Return [x, y] of the center of cell containing provided text 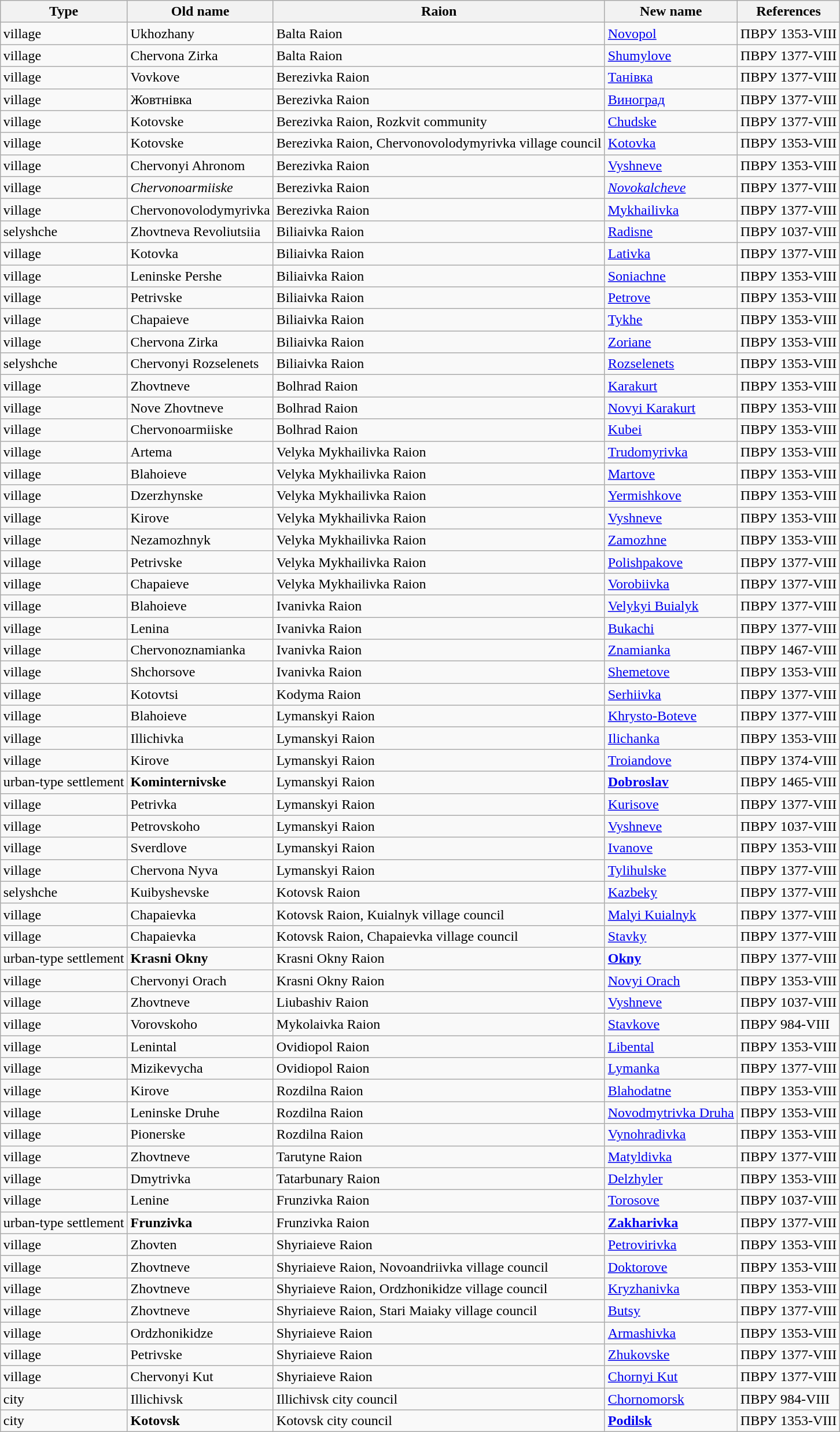
Butsy [671, 1310]
Petrovirivka [671, 1245]
Chornyi Kut [671, 1377]
Leninske Pershe [200, 276]
Libental [671, 1047]
Kotovsk Raion, Chapaievka village council [439, 936]
Znamianka [671, 650]
Shemetove [671, 672]
Novopol [671, 34]
Zhovtneva Revoliutsiia [200, 231]
Kotovsk Raion [439, 892]
Radisne [671, 231]
Tylihulske [671, 870]
Tykhe [671, 320]
Chervonoznamianka [200, 650]
Mykolaivka Raion [439, 1025]
Tatarbunary Raion [439, 1179]
Жовтнівка [200, 100]
Nezamozhnyk [200, 540]
References [788, 12]
Lymanka [671, 1069]
Dobroslav [671, 782]
Stavky [671, 936]
Kotovtsi [200, 694]
Mizikevycha [200, 1069]
Shyriaieve Raion, Ordzhonikidze village council [439, 1289]
Petrovskoho [200, 826]
Velykyi Buialyk [671, 606]
Raion [439, 12]
Trudomyrivka [671, 452]
Chervonyi Ahronom [200, 165]
Podilsk [671, 1421]
Chornomorsk [671, 1399]
Vorovskoho [200, 1025]
Lenine [200, 1201]
Ilichanka [671, 738]
Vorobiivka [671, 584]
Old name [200, 12]
Stavkove [671, 1025]
Illichivka [200, 738]
Lenintal [200, 1047]
Polishpakove [671, 562]
Khrysto-Boteve [671, 716]
ПВРУ 1374-VIII [788, 760]
Chervonyi Kut [200, 1377]
Nove Zhovtneve [200, 408]
Illichivsk city council [439, 1399]
Liubashiv Raion [439, 1003]
Delzhyler [671, 1179]
Rozselenets [671, 364]
Novokalcheve [671, 187]
Kuibyshevske [200, 892]
Yermishkove [671, 496]
New name [671, 12]
Chervonyi Orach [200, 981]
Shyriaieve Raion, Novoandriivka village council [439, 1267]
Dzerzhynske [200, 496]
Mykhailivka [671, 209]
Berezivka Raion, Rozkvit community [439, 122]
Soniachne [671, 276]
Armashivka [671, 1332]
Lenina [200, 628]
Chervona Nyva [200, 870]
Zhukovske [671, 1355]
Kryzhanivka [671, 1289]
Novyi Karakurt [671, 408]
Shyriaieve Raion, Stari Maiaky village council [439, 1310]
Kazbeky [671, 892]
Ivanove [671, 848]
Shchorsove [200, 672]
Kotovsk [200, 1421]
Zhovten [200, 1245]
Vovkove [200, 78]
Okny [671, 958]
Novyi Orach [671, 981]
Pionerske [200, 1135]
Kotovsk Raion, Kuialnyk village council [439, 914]
Petrivka [200, 804]
Tarutyne Raion [439, 1157]
Matyldivka [671, 1157]
Martove [671, 474]
Blahodatne [671, 1091]
Berezivka Raion, Chervonovolodymyrivka village council [439, 143]
Zakharivka [671, 1223]
Artema [200, 452]
Kotovsk city council [439, 1421]
Bukachi [671, 628]
Serhiivka [671, 694]
Zoriane [671, 342]
Doktorove [671, 1267]
Karakurt [671, 386]
Vynohradivka [671, 1135]
Torosove [671, 1201]
ПВРУ 1467-VIII [788, 650]
Shumylove [671, 56]
Krasni Okny [200, 958]
Dmytrivka [200, 1179]
Lativka [671, 253]
Sverdlove [200, 848]
Kodyma Raion [439, 694]
Petrove [671, 298]
Malyi Kuialnyk [671, 914]
Illichivsk [200, 1399]
Ordzhonikidze [200, 1332]
Troiandove [671, 760]
Chudske [671, 122]
Type [64, 12]
ПВРУ 1465-VIII [788, 782]
Leninske Druhe [200, 1113]
Frunzivka [200, 1223]
Novodmytrivka Druha [671, 1113]
Танівка [671, 78]
Chervonovolodymyrivka [200, 209]
Kominternivske [200, 782]
Zamozhne [671, 540]
Виноград [671, 100]
Ukhozhany [200, 34]
Chervonyi Rozselenets [200, 364]
Kurisove [671, 804]
Kubei [671, 430]
